Locate the cell with the specified text and output its (x, y) center coordinate. 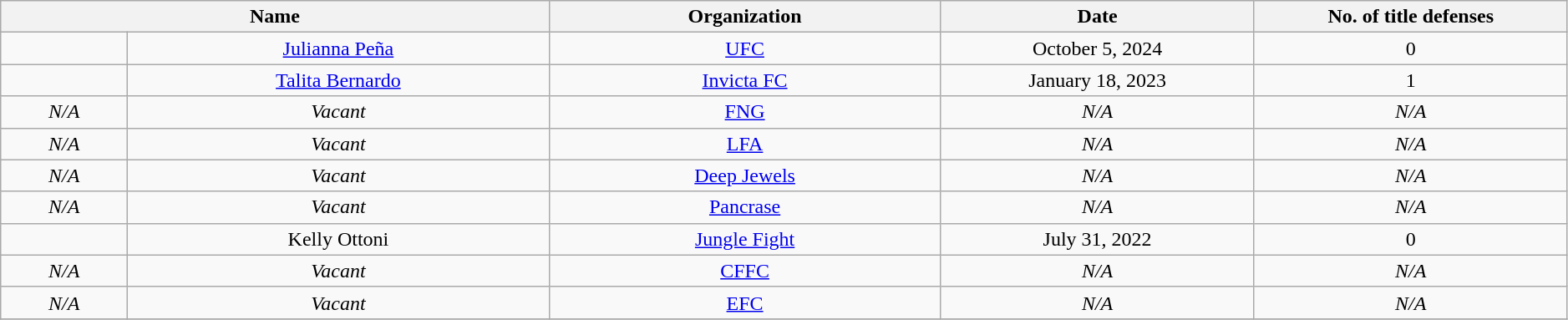
Julianna Peña (338, 48)
Date (1098, 17)
LFA (745, 144)
October 5, 2024 (1098, 48)
Name (275, 17)
1 (1410, 80)
Pancrase (745, 207)
Deep Jewels (745, 175)
No. of title defenses (1410, 17)
Kelly Ottoni (338, 239)
Organization (745, 17)
Talita Bernardo (338, 80)
Jungle Fight (745, 239)
January 18, 2023 (1098, 80)
UFC (745, 48)
Invicta FC (745, 80)
FNG (745, 112)
EFC (745, 302)
July 31, 2022 (1098, 239)
CFFC (745, 271)
